Return the [x, y] coordinate for the center point of the cell that contains the specified text.  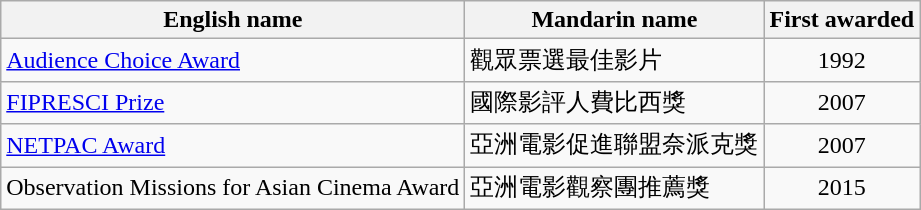
1992 [842, 60]
English name [233, 20]
First awarded [842, 20]
觀眾票選最佳影片 [614, 60]
國際影評人費比西獎 [614, 102]
Audience Choice Award [233, 60]
NETPAC Award [233, 146]
亞洲電影促進聯盟奈派克獎 [614, 146]
FIPRESCI Prize [233, 102]
Mandarin name [614, 20]
2015 [842, 188]
亞洲電影觀察團推薦獎 [614, 188]
Observation Missions for Asian Cinema Award [233, 188]
